Return (X, Y) of the center of cell containing provided text 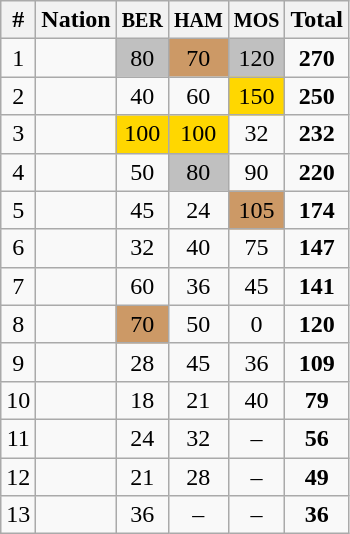
49 (317, 477)
56 (317, 438)
10 (18, 400)
141 (317, 286)
109 (317, 362)
BER (142, 20)
MOS (256, 20)
13 (18, 515)
12 (18, 477)
Nation (76, 20)
147 (317, 248)
250 (317, 96)
7 (18, 286)
174 (317, 210)
90 (256, 172)
5 (18, 210)
8 (18, 324)
1 (18, 58)
HAM (198, 20)
270 (317, 58)
0 (256, 324)
79 (317, 400)
2 (18, 96)
75 (256, 248)
6 (18, 248)
3 (18, 134)
150 (256, 96)
220 (317, 172)
105 (256, 210)
4 (18, 172)
# (18, 20)
9 (18, 362)
232 (317, 134)
11 (18, 438)
18 (142, 400)
Total (317, 20)
